Capture the cell that displays the provided text and extract its (x, y) central coordinate. 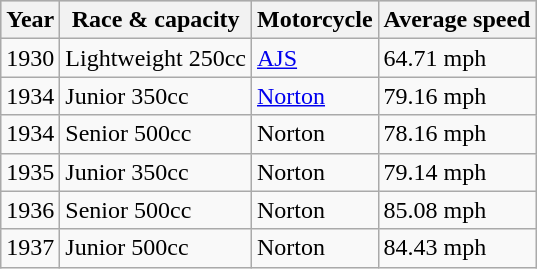
1935 (30, 172)
AJS (316, 58)
85.08 mph (457, 210)
Junior 500cc (156, 248)
64.71 mph (457, 58)
1937 (30, 248)
Motorcycle (316, 20)
84.43 mph (457, 248)
1930 (30, 58)
Lightweight 250cc (156, 58)
1936 (30, 210)
Race & capacity (156, 20)
Average speed (457, 20)
78.16 mph (457, 134)
79.16 mph (457, 96)
Year (30, 20)
79.14 mph (457, 172)
